Locate the cell with the specified text and output its (X, Y) center coordinate. 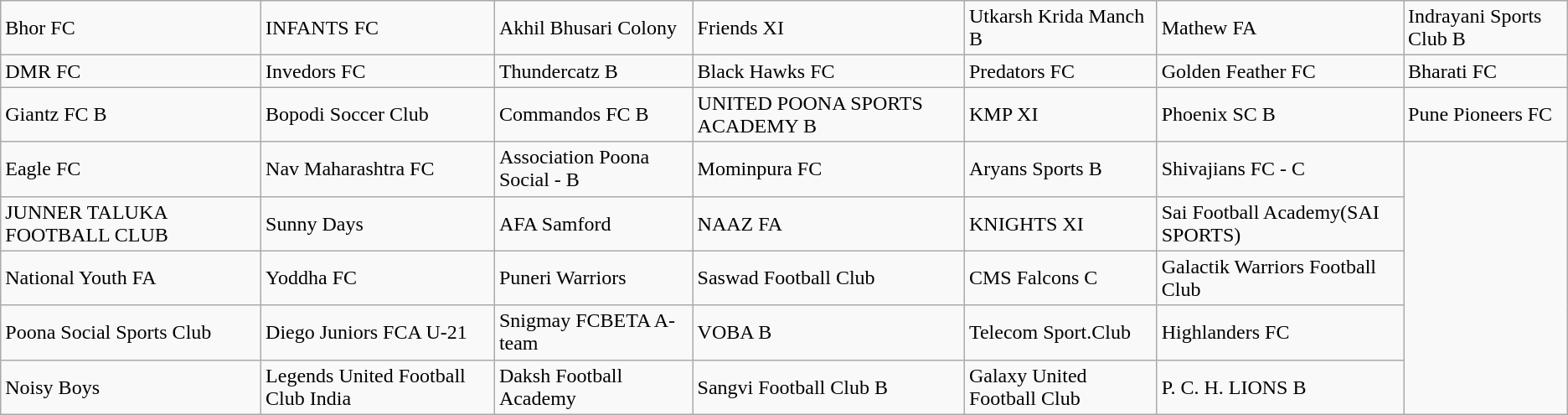
Phoenix SC B (1280, 114)
KMP XI (1060, 114)
Thundercatz B (593, 71)
National Youth FA (131, 278)
KNIGHTS XI (1060, 223)
Invedors FC (379, 71)
Saswad Football Club (828, 278)
CMS Falcons C (1060, 278)
Puneri Warriors (593, 278)
Eagle FC (131, 169)
Telecom Sport.Club (1060, 332)
Mathew FA (1280, 29)
Friends XI (828, 29)
VOBA B (828, 332)
Utkarsh Krida Manch B (1060, 29)
Giantz FC B (131, 114)
Noisy Boys (131, 387)
Bharati FC (1486, 71)
Association Poona Social - B (593, 169)
INFANTS FC (379, 29)
Nav Maharashtra FC (379, 169)
Aryans Sports B (1060, 169)
Galaxy United Football Club (1060, 387)
Predators FC (1060, 71)
DMR FC (131, 71)
Daksh Football Academy (593, 387)
Galactik Warriors Football Club (1280, 278)
Shivajians FC - C (1280, 169)
Sunny Days (379, 223)
Black Hawks FC (828, 71)
Poona Social Sports Club (131, 332)
Highlanders FC (1280, 332)
Akhil Bhusari Colony (593, 29)
AFA Samford (593, 223)
Sai Football Academy(SAI SPORTS) (1280, 223)
Pune Pioneers FC (1486, 114)
Bhor FC (131, 29)
Indrayani Sports Club B (1486, 29)
NAAZ FA (828, 223)
UNITED POONA SPORTS ACADEMY B (828, 114)
Mominpura FC (828, 169)
Bopodi Soccer Club (379, 114)
Legends United Football Club India (379, 387)
P. C. H. LIONS B (1280, 387)
Yoddha FC (379, 278)
Golden Feather FC (1280, 71)
JUNNER TALUKA FOOTBALL CLUB (131, 223)
Snigmay FCBETA A-team (593, 332)
Commandos FC B (593, 114)
Diego Juniors FCA U-21 (379, 332)
Sangvi Football Club B (828, 387)
